Identify which cell holds the provided text, then report its (X, Y) central coordinate. 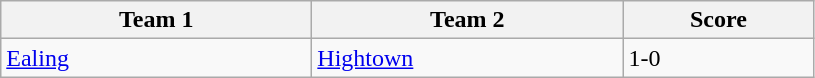
Score (718, 20)
Team 2 (468, 20)
Ealing (156, 58)
Team 1 (156, 20)
1-0 (718, 58)
Hightown (468, 58)
